Return (X, Y) of the center of cell containing provided text 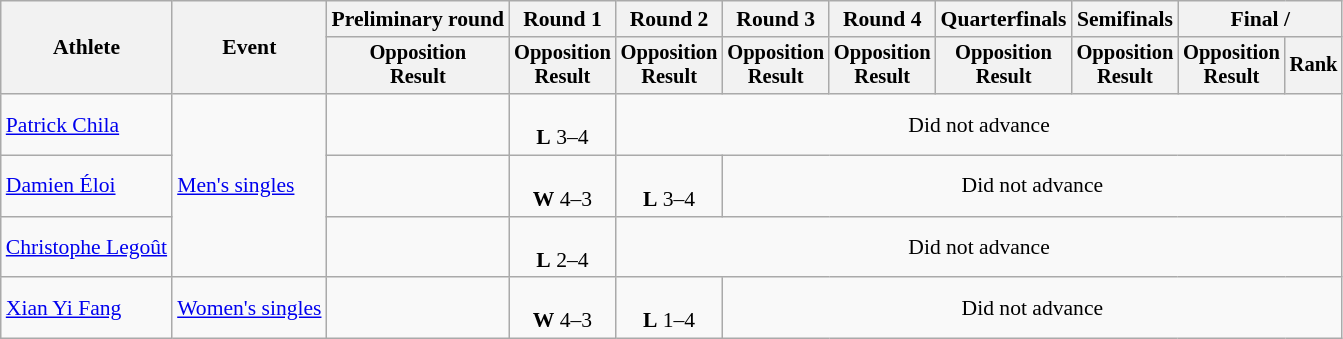
Damien Éloi (86, 186)
L 1–4 (670, 308)
Men's singles (249, 186)
Quarterfinals (1004, 19)
Preliminary round (418, 19)
Round 2 (670, 19)
Final / (1260, 19)
Semifinals (1126, 19)
L 2–4 (562, 248)
Rank (1314, 66)
Christophe Legoût (86, 248)
Athlete (86, 48)
Xian Yi Fang (86, 308)
Round 1 (562, 19)
Women's singles (249, 308)
Patrick Chila (86, 124)
Event (249, 48)
Round 3 (776, 19)
Round 4 (882, 19)
